Output the (x, y) coordinate of the center of the cell containing the given text.  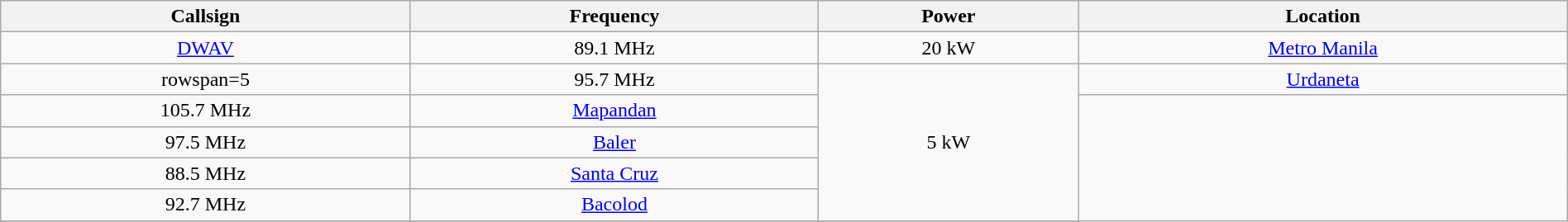
Santa Cruz (614, 173)
95.7 MHz (614, 79)
5 kW (949, 142)
Frequency (614, 17)
20 kW (949, 48)
97.5 MHz (205, 142)
105.7 MHz (205, 111)
rowspan=5 (205, 79)
DWAV (205, 48)
Baler (614, 142)
Callsign (205, 17)
Bacolod (614, 205)
Metro Manila (1323, 48)
92.7 MHz (205, 205)
Location (1323, 17)
Mapandan (614, 111)
89.1 MHz (614, 48)
Urdaneta (1323, 79)
Power (949, 17)
88.5 MHz (205, 173)
